For the text-containing cell, return its midpoint in (x, y) coordinate format. 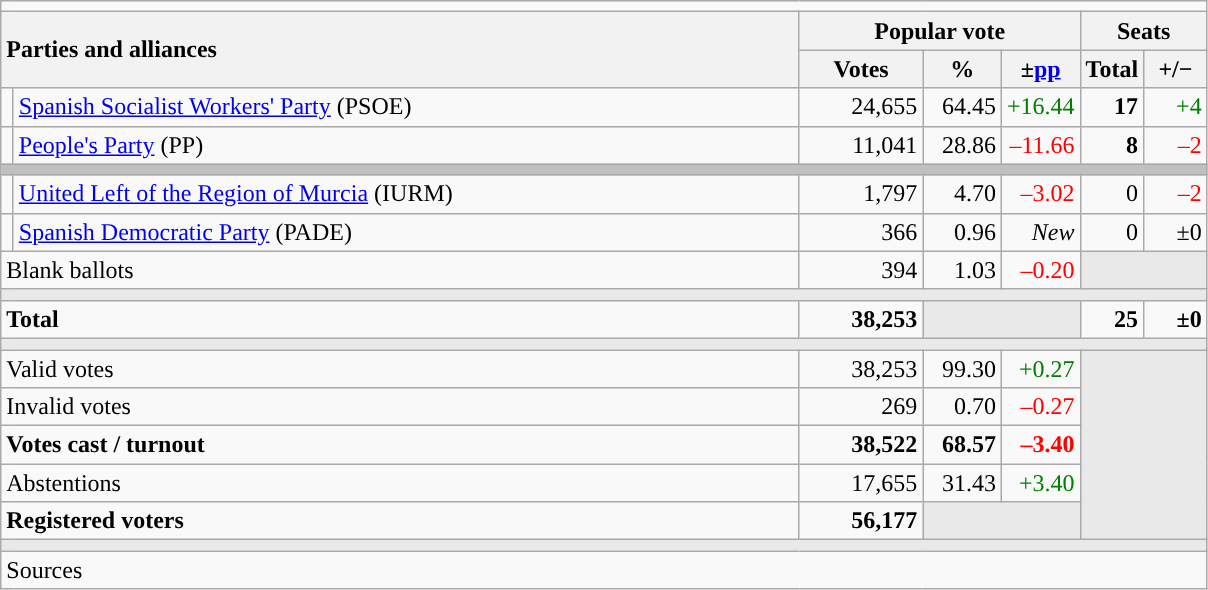
People's Party (PP) (406, 145)
±pp (1040, 69)
11,041 (861, 145)
+0.27 (1040, 369)
–0.20 (1040, 270)
+4 (1176, 107)
28.86 (962, 145)
31.43 (962, 483)
Sources (604, 570)
Votes cast / turnout (400, 445)
366 (861, 232)
+16.44 (1040, 107)
+3.40 (1040, 483)
United Left of the Region of Murcia (IURM) (406, 194)
4.70 (962, 194)
1,797 (861, 194)
24,655 (861, 107)
–3.02 (1040, 194)
Spanish Democratic Party (PADE) (406, 232)
0.96 (962, 232)
17,655 (861, 483)
17 (1112, 107)
56,177 (861, 521)
+/− (1176, 69)
68.57 (962, 445)
Blank ballots (400, 270)
Abstentions (400, 483)
99.30 (962, 369)
Seats (1144, 31)
1.03 (962, 270)
Invalid votes (400, 407)
–3.40 (1040, 445)
0.70 (962, 407)
New (1040, 232)
Valid votes (400, 369)
25 (1112, 319)
8 (1112, 145)
64.45 (962, 107)
% (962, 69)
38,522 (861, 445)
Parties and alliances (400, 50)
Votes (861, 69)
Popular vote (940, 31)
269 (861, 407)
–0.27 (1040, 407)
–11.66 (1040, 145)
394 (861, 270)
Spanish Socialist Workers' Party (PSOE) (406, 107)
Registered voters (400, 521)
